Identify which cell holds the provided text, then report its (x, y) central coordinate. 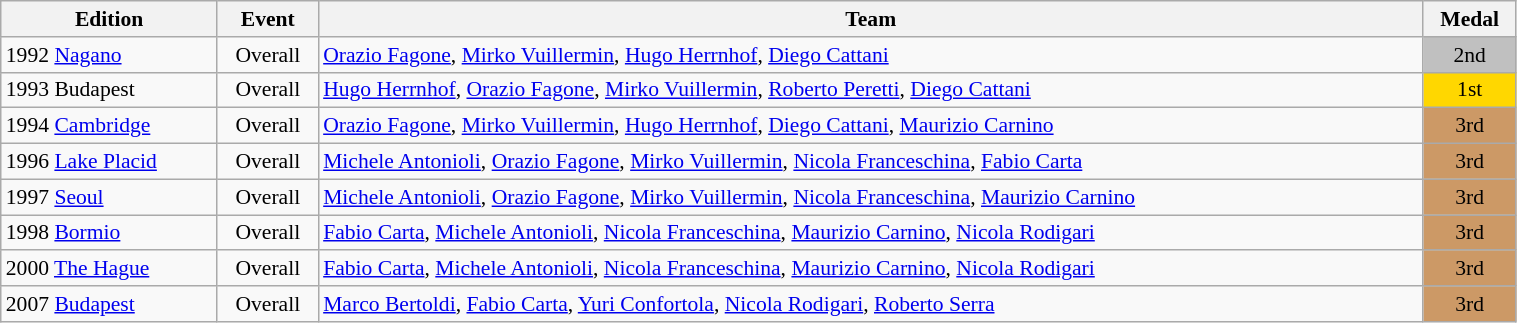
1996 Lake Placid (110, 162)
Orazio Fagone, Mirko Vuillermin, Hugo Herrnhof, Diego Cattani (870, 55)
Team (870, 19)
1994 Cambridge (110, 126)
1998 Bormio (110, 233)
Michele Antonioli, Orazio Fagone, Mirko Vuillermin, Nicola Franceschina, Fabio Carta (870, 162)
Edition (110, 19)
2nd (1470, 55)
1997 Seoul (110, 197)
Marco Bertoldi, Fabio Carta, Yuri Confortola, Nicola Rodigari, Roberto Serra (870, 304)
Hugo Herrnhof, Orazio Fagone, Mirko Vuillermin, Roberto Peretti, Diego Cattani (870, 90)
2007 Budapest (110, 304)
Orazio Fagone, Mirko Vuillermin, Hugo Herrnhof, Diego Cattani, Maurizio Carnino (870, 126)
1st (1470, 90)
1992 Nagano (110, 55)
1993 Budapest (110, 90)
2000 The Hague (110, 269)
Michele Antonioli, Orazio Fagone, Mirko Vuillermin, Nicola Franceschina, Maurizio Carnino (870, 197)
Event (268, 19)
Medal (1470, 19)
